Detect which cell encompasses the target text, then output its [X, Y] center coordinate. 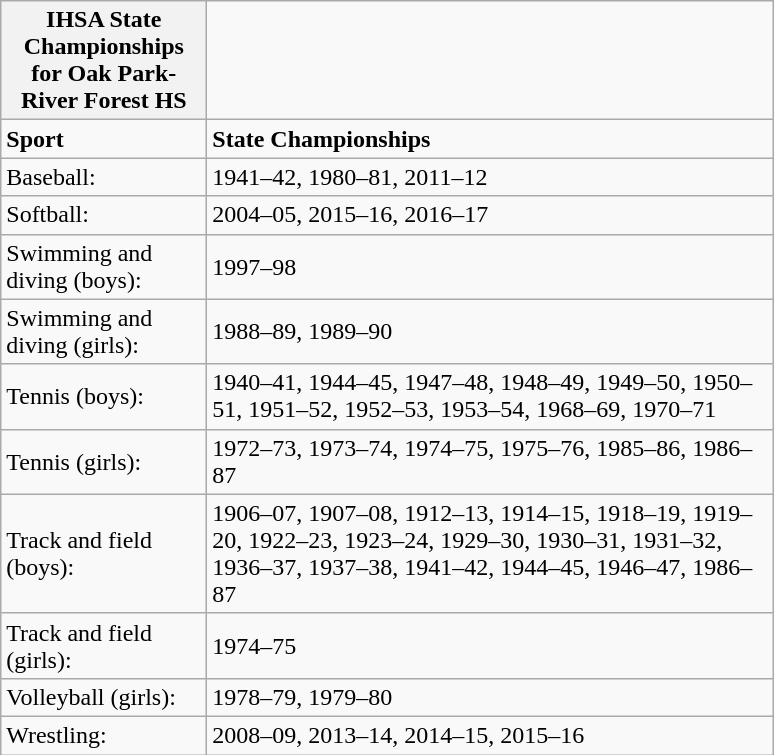
1978–79, 1979–80 [490, 697]
Wrestling: [104, 735]
1941–42, 1980–81, 2011–12 [490, 177]
IHSA State Championships for Oak Park-River Forest HS [104, 60]
State Championships [490, 139]
Baseball: [104, 177]
1972–73, 1973–74, 1974–75, 1975–76, 1985–86, 1986–87 [490, 462]
2004–05, 2015–16, 2016–17 [490, 215]
Volleyball (girls): [104, 697]
Softball: [104, 215]
Track and field (boys): [104, 554]
2008–09, 2013–14, 2014–15, 2015–16 [490, 735]
Swimming and diving (boys): [104, 266]
1974–75 [490, 646]
1997–98 [490, 266]
Tennis (girls): [104, 462]
1988–89, 1989–90 [490, 332]
Tennis (boys): [104, 396]
Track and field (girls): [104, 646]
1940–41, 1944–45, 1947–48, 1948–49, 1949–50, 1950–51, 1951–52, 1952–53, 1953–54, 1968–69, 1970–71 [490, 396]
Swimming and diving (girls): [104, 332]
Sport [104, 139]
